Search for the cell housing the specified text and yield its [x, y] center coordinate. 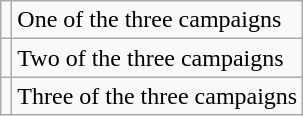
Two of the three campaigns [158, 58]
Three of the three campaigns [158, 96]
One of the three campaigns [158, 20]
